Output the [x, y] coordinate of the center of the cell containing the given text.  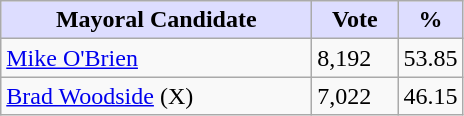
Vote [355, 20]
7,022 [355, 96]
8,192 [355, 58]
46.15 [430, 96]
Mayoral Candidate [156, 20]
53.85 [430, 58]
Mike O'Brien [156, 58]
% [430, 20]
Brad Woodside (X) [156, 96]
